Scan for the cell matching the given text and deliver its [X, Y] coordinate at center. 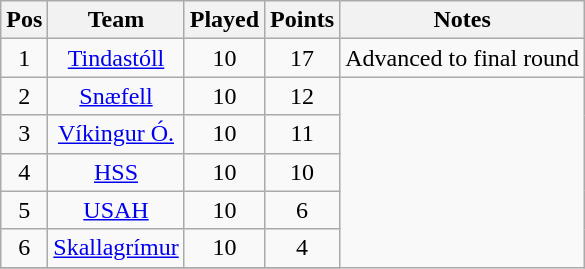
1 [24, 58]
Snæfell [116, 96]
11 [302, 134]
Played [224, 20]
USAH [116, 210]
17 [302, 58]
Víkingur Ó. [116, 134]
3 [24, 134]
Points [302, 20]
Advanced to final round [462, 58]
2 [24, 96]
Team [116, 20]
5 [24, 210]
HSS [116, 172]
Notes [462, 20]
Pos [24, 20]
Tindastóll [116, 58]
Skallagrímur [116, 248]
12 [302, 96]
